Locate the cell with the specified text and output its (x, y) center coordinate. 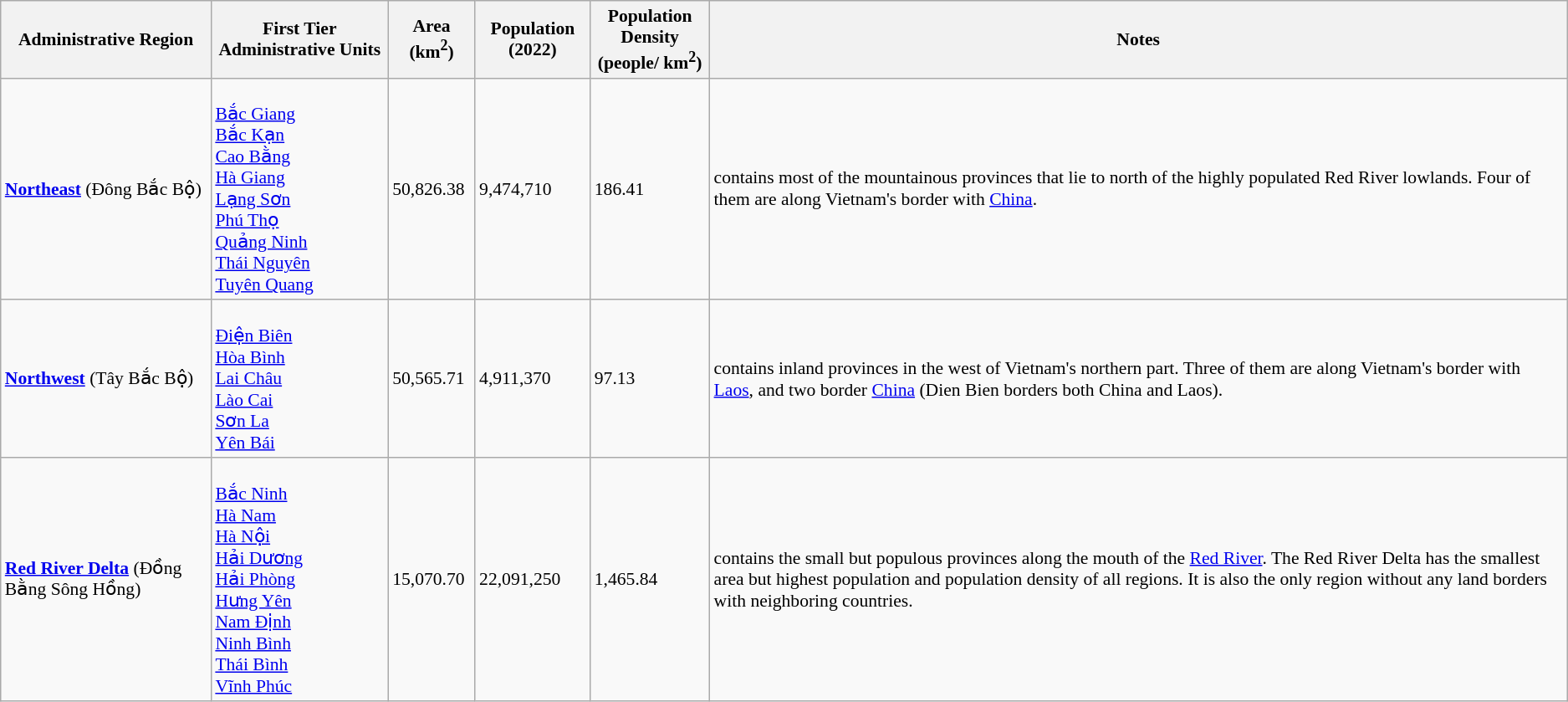
50,565.71 (432, 380)
Red River Delta (Đồng Bằng Sông Hồng) (106, 579)
15,070.70 (432, 579)
Population Density(people/ km2) (651, 39)
Điện Biên Hòa Bình Lai Châu Lào Cai Sơn La Yên Bái (299, 380)
9,474,710 (533, 189)
Notes (1139, 39)
186.41 (651, 189)
50,826.38 (432, 189)
Population (2022) (533, 39)
Administrative Region (106, 39)
1,465.84 (651, 579)
Bắc Ninh Hà Nam Hà Nội Hải Dương Hải Phòng Hưng Yên Nam Định Ninh Bình Thái Bình Vĩnh Phúc (299, 579)
4,911,370 (533, 380)
First Tier Administrative Units (299, 39)
Bắc Giang Bắc Kạn Cao Bằng Hà Giang Lạng Sơn Phú Thọ Quảng Ninh Thái Nguyên Tuyên Quang (299, 189)
Area (km2) (432, 39)
Northeast (Đông Bắc Bộ) (106, 189)
97.13 (651, 380)
22,091,250 (533, 579)
Northwest (Tây Bắc Bộ) (106, 380)
